Capture the cell that displays the provided text and extract its (x, y) central coordinate. 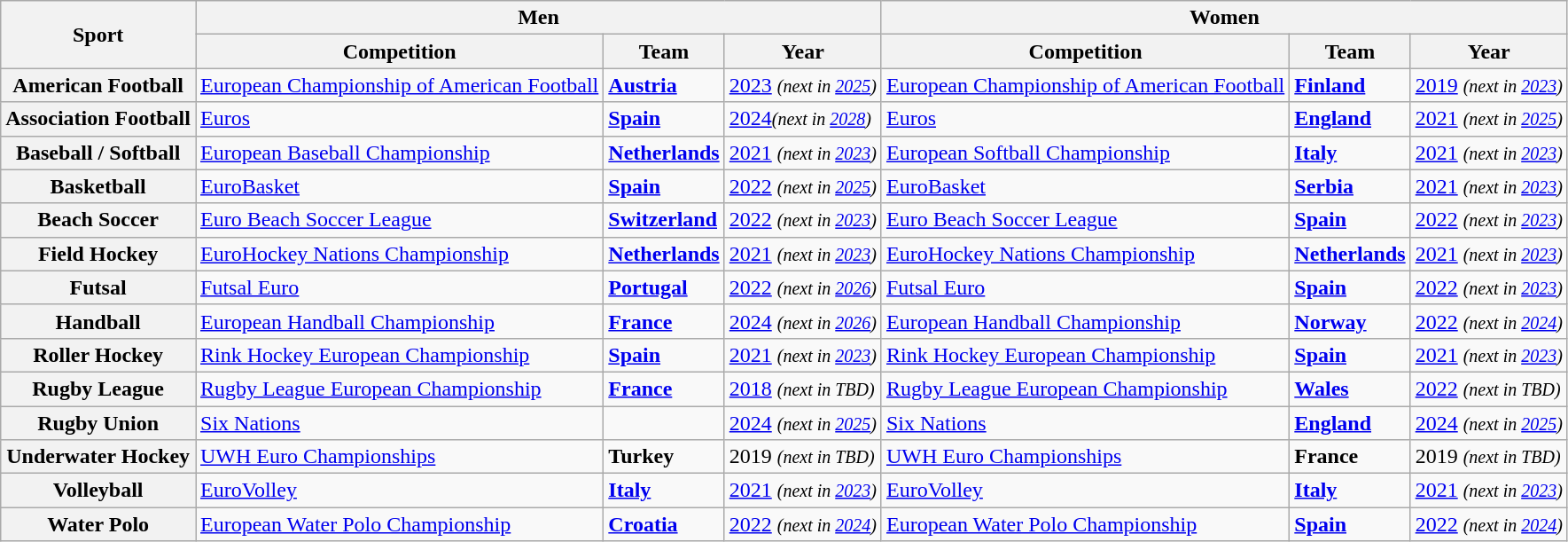
2024 (next in 2026) (803, 321)
2024(next in 2028) (803, 119)
Roller Hockey (98, 355)
Turkey (664, 457)
Beach Soccer (98, 220)
Austria (664, 85)
Finland (1350, 85)
Women (1224, 18)
Basketball (98, 186)
Futsal (98, 287)
European Baseball Championship (399, 153)
2022 (next in 2025) (803, 186)
Baseball / Softball (98, 153)
European Softball Championship (1085, 153)
Serbia (1350, 186)
2019 (next in 2023) (1489, 85)
Rugby League (98, 389)
Sport (98, 35)
Volleyball (98, 491)
Rugby Union (98, 423)
2021 (next in 2025) (1489, 119)
Association Football (98, 119)
Norway (1350, 321)
2023 (next in 2025) (803, 85)
Men (538, 18)
Handball (98, 321)
2018 (next in TBD) (803, 389)
Water Polo (98, 524)
2022 (next in 2026) (803, 287)
2022 (next in TBD) (1489, 389)
Field Hockey (98, 254)
Underwater Hockey (98, 457)
Wales (1350, 389)
Croatia (664, 524)
Switzerland (664, 220)
American Football (98, 85)
Portugal (664, 287)
